Search for the cell housing the specified text and yield its [X, Y] center coordinate. 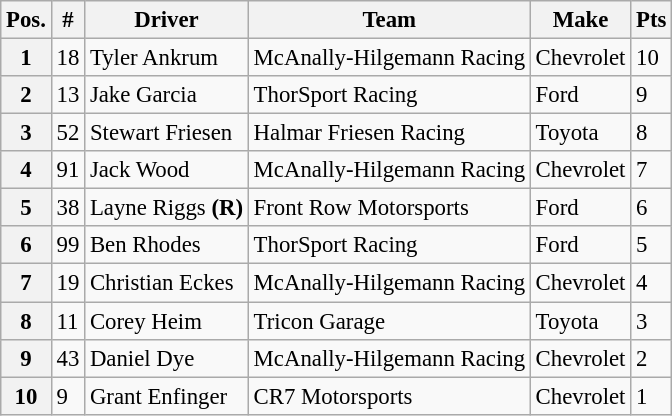
Tricon Garage [389, 321]
Stewart Friesen [167, 133]
Daniel Dye [167, 358]
19 [68, 283]
52 [68, 133]
11 [68, 321]
43 [68, 358]
13 [68, 95]
Pts [652, 20]
Halmar Friesen Racing [389, 133]
Christian Eckes [167, 283]
Team [389, 20]
Grant Enfinger [167, 396]
Ben Rhodes [167, 245]
Jake Garcia [167, 95]
Pos. [26, 20]
91 [68, 170]
Make [580, 20]
18 [68, 58]
Layne Riggs (R) [167, 208]
# [68, 20]
CR7 Motorsports [389, 396]
Driver [167, 20]
Corey Heim [167, 321]
Tyler Ankrum [167, 58]
38 [68, 208]
99 [68, 245]
Front Row Motorsports [389, 208]
Jack Wood [167, 170]
